Provide the (X, Y) coordinate of the cell's center where the given text is located.  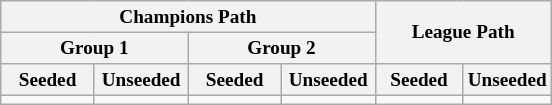
League Path (463, 32)
Champions Path (188, 17)
Group 1 (94, 48)
Group 2 (282, 48)
